Capture the cell that displays the provided text and extract its (X, Y) central coordinate. 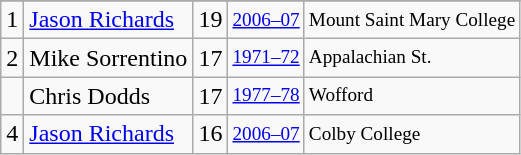
19 (210, 20)
Wofford (412, 96)
1977–78 (266, 96)
Colby College (412, 134)
4 (12, 134)
2 (12, 58)
1 (12, 20)
Mike Sorrentino (108, 58)
16 (210, 134)
Mount Saint Mary College (412, 20)
1971–72 (266, 58)
Appalachian St. (412, 58)
Chris Dodds (108, 96)
